Scan for the cell matching the given text and deliver its [X, Y] coordinate at center. 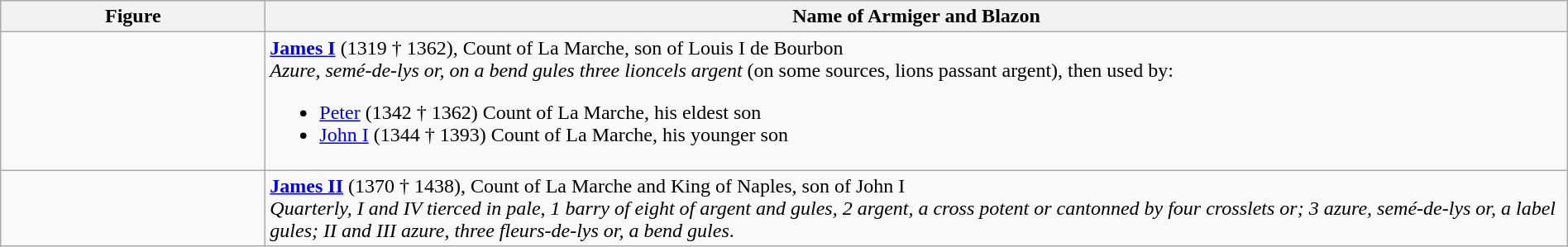
Name of Armiger and Blazon [916, 17]
Figure [133, 17]
